From the cell containing the given text, extract its center point as [X, Y] coordinate. 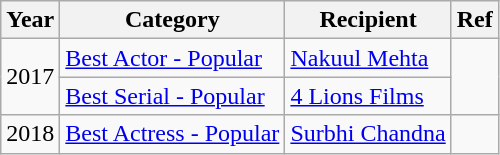
Recipient [368, 20]
4 Lions Films [368, 96]
Category [172, 20]
Best Actor - Popular [172, 58]
2018 [30, 134]
Surbhi Chandna [368, 134]
Best Actress - Popular [172, 134]
Ref [474, 20]
Year [30, 20]
2017 [30, 77]
Nakuul Mehta [368, 58]
Best Serial - Popular [172, 96]
